Return the (X, Y) coordinate for the center point of the cell that contains the specified text.  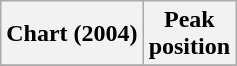
Chart (2004) (72, 34)
Peakposition (189, 34)
